Output the (X, Y) coordinate of the center of the cell containing the given text.  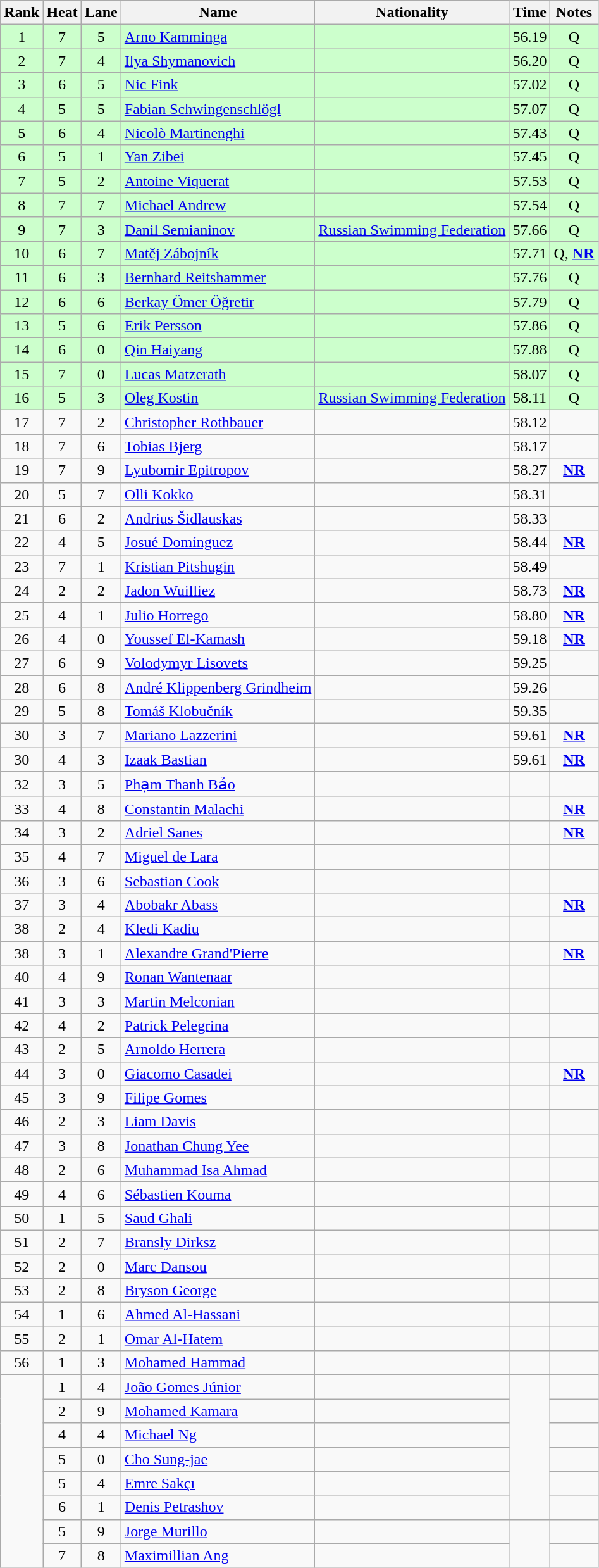
55 (22, 1339)
12 (22, 302)
Kristian Pitshugin (218, 567)
36 (22, 881)
57.43 (530, 133)
Christopher Rothbauer (218, 422)
20 (22, 494)
58.12 (530, 422)
Maximillian Ang (218, 1555)
42 (22, 1025)
45 (22, 1098)
Sebastian Cook (218, 881)
50 (22, 1218)
25 (22, 615)
29 (22, 712)
58.33 (530, 518)
Bernhard Reitshammer (218, 277)
56.20 (530, 61)
56 (22, 1363)
21 (22, 518)
Antoine Viquerat (218, 181)
Arnoldo Herrera (218, 1050)
Matěj Zábojník (218, 253)
Miguel de Lara (218, 856)
27 (22, 663)
53 (22, 1291)
Jadon Wuilliez (218, 591)
Qin Haiyang (218, 350)
16 (22, 398)
Danil Semianinov (218, 229)
24 (22, 591)
Mohamed Kamara (218, 1411)
57.07 (530, 109)
49 (22, 1194)
Name (218, 13)
57.66 (530, 229)
57.76 (530, 277)
Mohamed Hammad (218, 1363)
52 (22, 1267)
37 (22, 905)
18 (22, 446)
Notes (574, 13)
Lyubomir Epitropov (218, 470)
Nic Fink (218, 85)
Rank (22, 13)
11 (22, 277)
57.79 (530, 302)
André Klippenberg Grindheim (218, 687)
58.73 (530, 591)
13 (22, 326)
58.44 (530, 543)
Nicolò Martinenghi (218, 133)
João Gomes Júnior (218, 1387)
Nationality (412, 13)
41 (22, 1001)
59.25 (530, 663)
Ilya Shymanovich (218, 61)
43 (22, 1050)
Tobias Bjerg (218, 446)
59.18 (530, 639)
Denis Petrashov (218, 1507)
Heat (62, 13)
Kledi Kadiu (218, 929)
19 (22, 470)
54 (22, 1315)
Yan Zibei (218, 157)
57.86 (530, 326)
40 (22, 977)
26 (22, 639)
34 (22, 832)
58.17 (530, 446)
Bransly Dirksz (218, 1242)
Abobakr Abass (218, 905)
Julio Horrego (218, 615)
Muhammad Isa Ahmad (218, 1170)
Youssef El-Kamash (218, 639)
Sébastien Kouma (218, 1194)
23 (22, 567)
58.49 (530, 567)
35 (22, 856)
57.71 (530, 253)
Michael Ng (218, 1435)
Tomáš Klobučník (218, 712)
22 (22, 543)
57.45 (530, 157)
Olli Kokko (218, 494)
Filipe Gomes (218, 1098)
57.02 (530, 85)
Cho Sung-jae (218, 1459)
28 (22, 687)
Adriel Sanes (218, 832)
14 (22, 350)
Mariano Lazzerini (218, 736)
Andrius Šidlauskas (218, 518)
44 (22, 1074)
58.27 (530, 470)
10 (22, 253)
59.35 (530, 712)
Q, NR (574, 253)
Patrick Pelegrina (218, 1025)
Michael Andrew (218, 205)
58.11 (530, 398)
32 (22, 784)
Bryson George (218, 1291)
46 (22, 1122)
47 (22, 1146)
Volodymyr Lisovets (218, 663)
Emre Sakçı (218, 1483)
Phạm Thanh Bảo (218, 784)
Jorge Murillo (218, 1531)
57.88 (530, 350)
56.19 (530, 37)
Giacomo Casadei (218, 1074)
59.26 (530, 687)
Ronan Wantenaar (218, 977)
Josué Domínguez (218, 543)
Fabian Schwingenschlögl (218, 109)
15 (22, 374)
Oleg Kostin (218, 398)
48 (22, 1170)
Time (530, 13)
58.31 (530, 494)
Saud Ghali (218, 1218)
Alexandre Grand'Pierre (218, 953)
Marc Dansou (218, 1267)
Izaak Bastian (218, 760)
51 (22, 1242)
Lucas Matzerath (218, 374)
Omar Al-Hatem (218, 1339)
Lane (101, 13)
58.07 (530, 374)
Constantin Malachi (218, 808)
Ahmed Al-Hassani (218, 1315)
58.80 (530, 615)
57.54 (530, 205)
57.53 (530, 181)
33 (22, 808)
Erik Persson (218, 326)
Martin Melconian (218, 1001)
Arno Kamminga (218, 37)
Jonathan Chung Yee (218, 1146)
Liam Davis (218, 1122)
Berkay Ömer Öğretir (218, 302)
17 (22, 422)
